Pinpoint the cell where the given text exists, returning its [X, Y] midpoint coordinate. 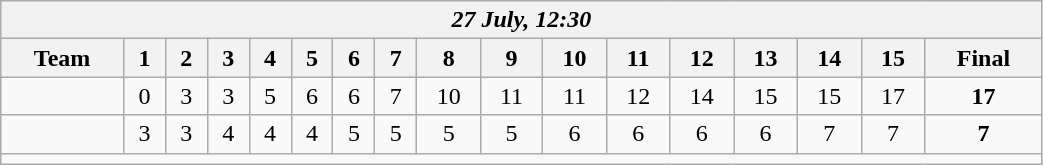
13 [766, 58]
2 [186, 58]
8 [449, 58]
Team [62, 58]
0 [144, 96]
27 July, 12:30 [522, 20]
1 [144, 58]
9 [511, 58]
Final [984, 58]
